Search for the cell housing the specified text and yield its [X, Y] center coordinate. 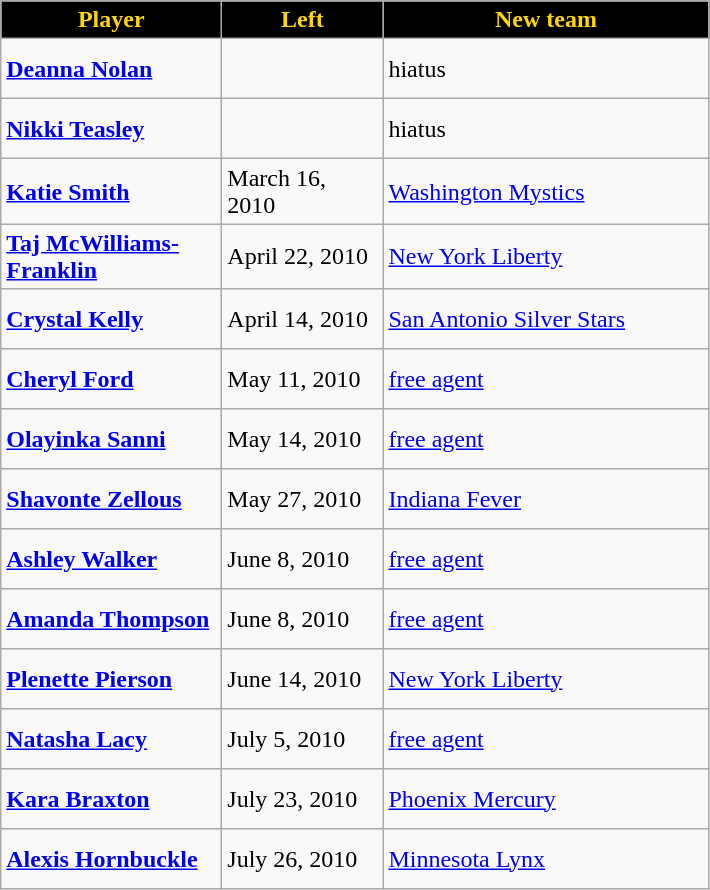
May 11, 2010 [302, 379]
May 27, 2010 [302, 499]
New team [546, 20]
Kara Braxton [112, 799]
Shavonte Zellous [112, 499]
July 5, 2010 [302, 739]
Left [302, 20]
Crystal Kelly [112, 319]
April 14, 2010 [302, 319]
Nikki Teasley [112, 129]
April 22, 2010 [302, 256]
Player [112, 20]
Amanda Thompson [112, 619]
July 23, 2010 [302, 799]
July 26, 2010 [302, 859]
June 14, 2010 [302, 679]
Olayinka Sanni [112, 439]
Cheryl Ford [112, 379]
Washington Mystics [546, 192]
Indiana Fever [546, 499]
Plenette Pierson [112, 679]
Minnesota Lynx [546, 859]
Ashley Walker [112, 559]
Natasha Lacy [112, 739]
Phoenix Mercury [546, 799]
San Antonio Silver Stars [546, 319]
Katie Smith [112, 192]
Taj McWilliams-Franklin [112, 256]
May 14, 2010 [302, 439]
March 16, 2010 [302, 192]
Deanna Nolan [112, 69]
Alexis Hornbuckle [112, 859]
